Identify which cell holds the provided text, then report its [X, Y] central coordinate. 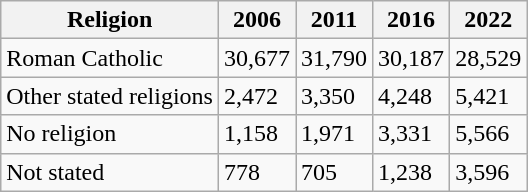
2022 [488, 20]
Roman Catholic [110, 58]
2006 [256, 20]
5,566 [488, 134]
Religion [110, 20]
2,472 [256, 96]
28,529 [488, 58]
Not stated [110, 172]
2011 [334, 20]
No religion [110, 134]
31,790 [334, 58]
30,677 [256, 58]
2016 [412, 20]
1,238 [412, 172]
30,187 [412, 58]
5,421 [488, 96]
3,596 [488, 172]
1,971 [334, 134]
705 [334, 172]
778 [256, 172]
1,158 [256, 134]
3,350 [334, 96]
3,331 [412, 134]
4,248 [412, 96]
Other stated religions [110, 96]
